Determine the [X, Y] coordinate at the center of the cell enclosing the given text.  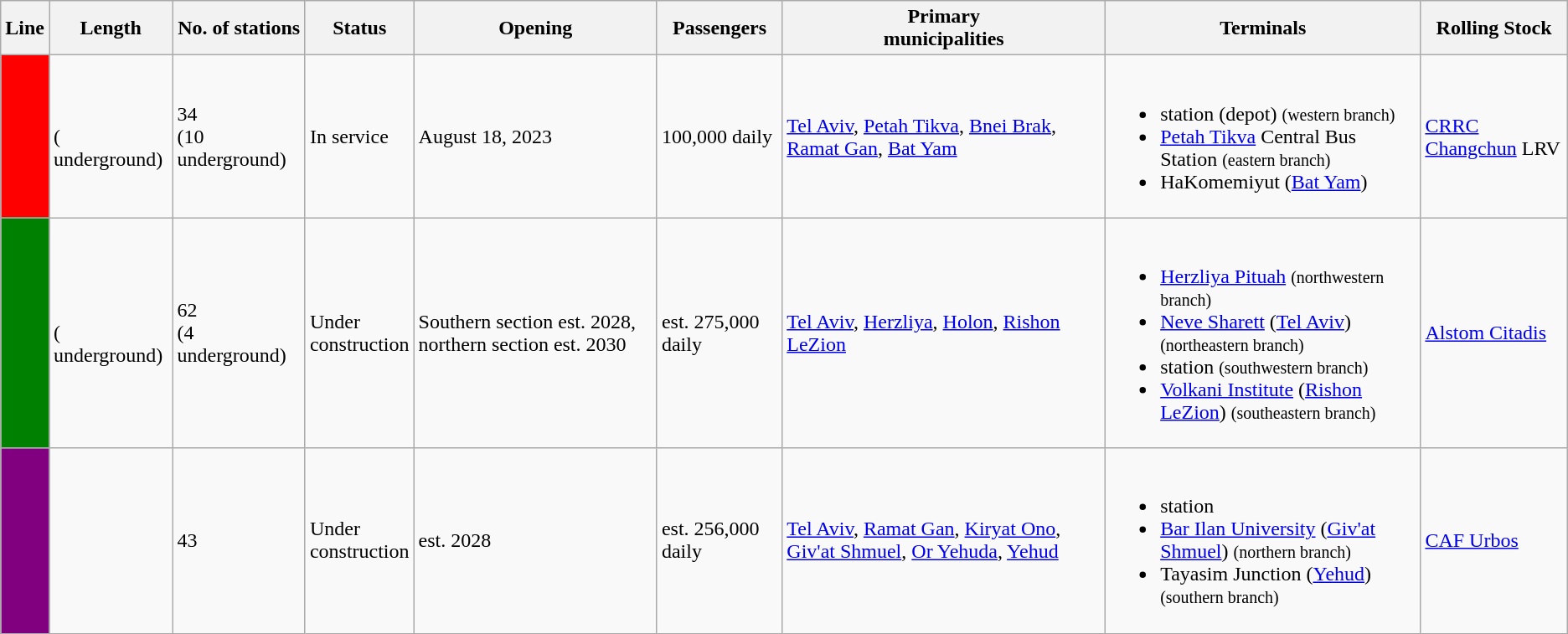
No. of stations [239, 28]
stationBar Ilan University (Giv'at Shmuel) (northern branch)Tayasim Junction (Yehud) (southern branch) [1263, 541]
station (depot) (western branch)Petah Tikva Central Bus Station (eastern branch)HaKomemiyut (Bat Yam) [1263, 137]
Southern section est. 2028, northern section est. 2030 [535, 333]
Length [111, 28]
Tel Aviv, Petah Tikva, Bnei Brak, Ramat Gan, Bat Yam [944, 137]
Line [25, 28]
Status [359, 28]
August 18, 2023 [535, 137]
Rolling Stock [1494, 28]
Opening [535, 28]
Tel Aviv, Ramat Gan, Kiryat Ono, Giv'at Shmuel, Or Yehuda, Yehud [944, 541]
est. 2028 [535, 541]
34(10 underground) [239, 137]
est. 256,000 daily [719, 541]
Tel Aviv, Herzliya, Holon, Rishon LeZion [944, 333]
100,000 daily [719, 137]
CRRC Changchun LRV [1494, 137]
In service [359, 137]
62(4 underground) [239, 333]
Primarymunicipalities [944, 28]
est. 275,000 daily [719, 333]
Alstom Citadis [1494, 333]
CAF Urbos [1494, 541]
Terminals [1263, 28]
43 [239, 541]
Passengers [719, 28]
